For the text-containing cell, return its midpoint in (X, Y) coordinate format. 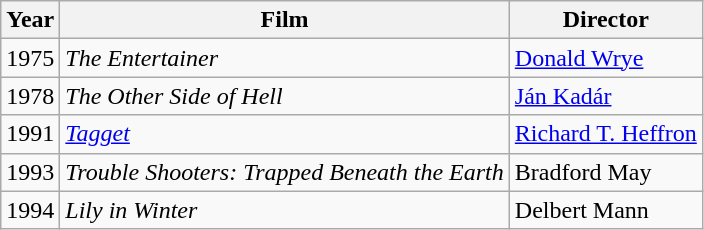
Lily in Winter (284, 210)
Year (30, 20)
1994 (30, 210)
1975 (30, 58)
Trouble Shooters: Trapped Beneath the Earth (284, 172)
Donald Wrye (606, 58)
1978 (30, 96)
1993 (30, 172)
Richard T. Heffron (606, 134)
Bradford May (606, 172)
Director (606, 20)
The Other Side of Hell (284, 96)
Film (284, 20)
The Entertainer (284, 58)
Delbert Mann (606, 210)
1991 (30, 134)
Ján Kadár (606, 96)
Tagget (284, 134)
